Locate the cell with the specified text and output its [x, y] center coordinate. 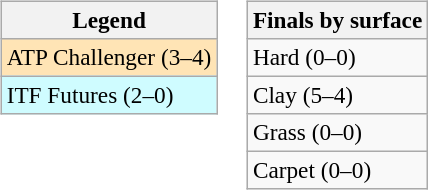
Hard (0–0) [337, 57]
Carpet (0–0) [337, 171]
Clay (5–4) [337, 95]
Grass (0–0) [337, 133]
ITF Futures (2–0) [108, 95]
Finals by surface [337, 20]
ATP Challenger (3–4) [108, 57]
Legend [108, 20]
